From the cell containing the given text, extract its center point as (x, y) coordinate. 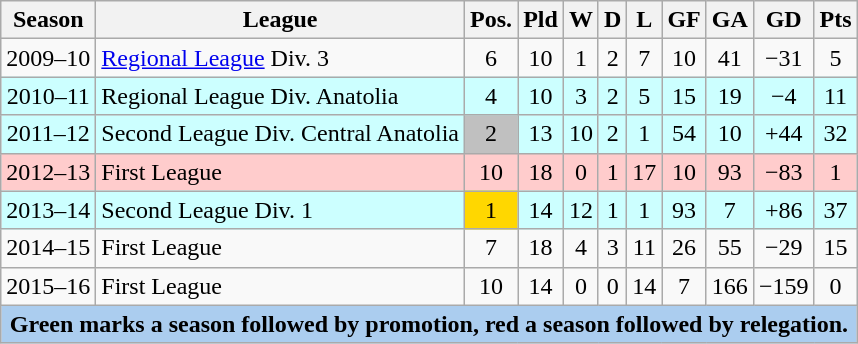
19 (730, 96)
13 (541, 134)
2015–16 (48, 286)
32 (836, 134)
−159 (784, 286)
+86 (784, 210)
Season (48, 20)
166 (730, 286)
Pld (541, 20)
6 (492, 58)
W (580, 20)
−4 (784, 96)
Green marks a season followed by promotion, red a season followed by relegation. (429, 324)
12 (580, 210)
+44 (784, 134)
2009–10 (48, 58)
League (280, 20)
L (644, 20)
2010–11 (48, 96)
26 (684, 248)
2013–14 (48, 210)
−29 (784, 248)
D (612, 20)
37 (836, 210)
Pts (836, 20)
55 (730, 248)
Pos. (492, 20)
−31 (784, 58)
Second League Div. 1 (280, 210)
GA (730, 20)
2011–12 (48, 134)
17 (644, 172)
54 (684, 134)
−83 (784, 172)
Second League Div. Central Anatolia (280, 134)
41 (730, 58)
GF (684, 20)
GD (784, 20)
Regional League Div. Anatolia (280, 96)
2014–15 (48, 248)
Regional League Div. 3 (280, 58)
2012–13 (48, 172)
